Find where the given text appears and provide that cell's center as [x, y] coordinate. 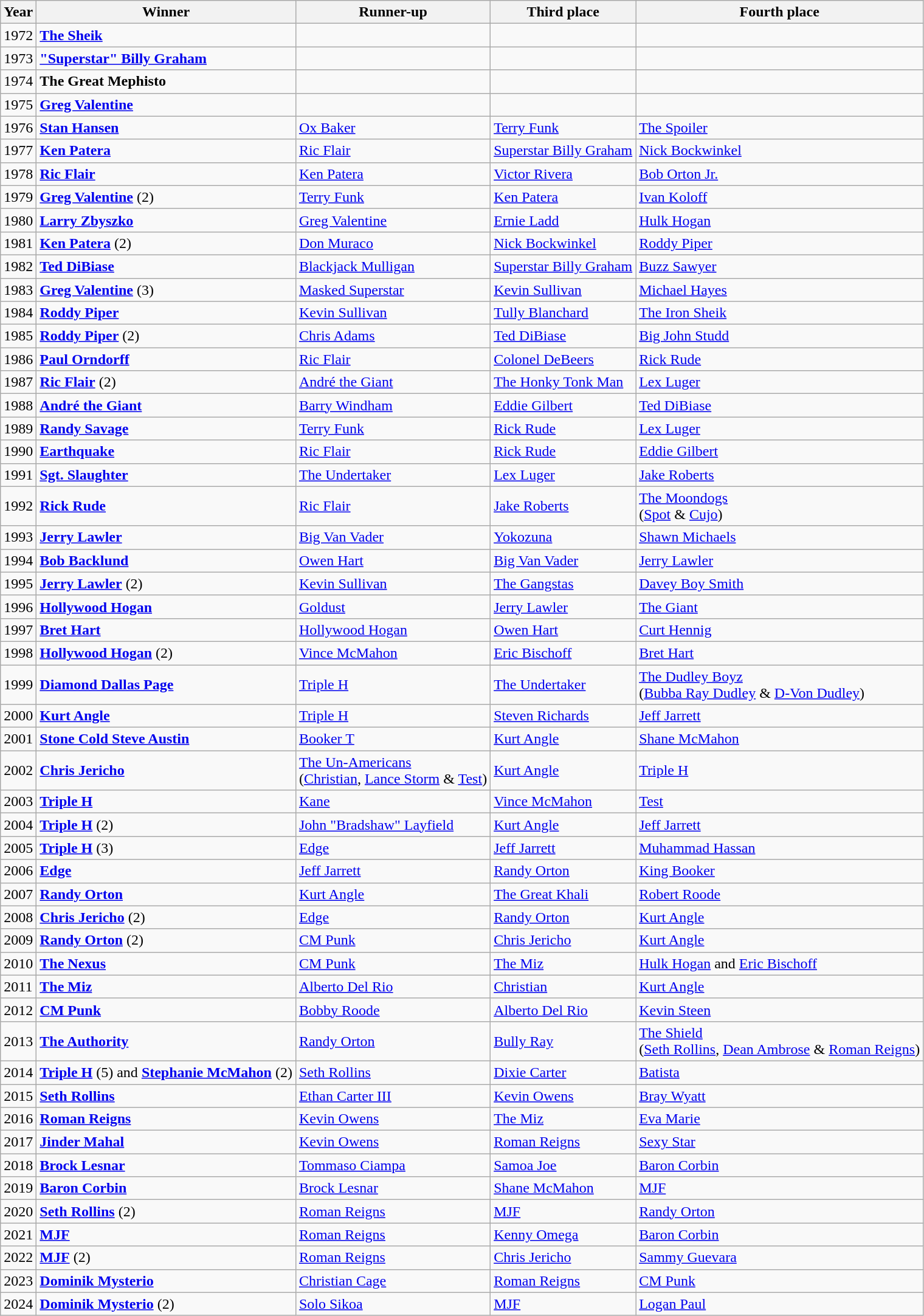
King Booker [779, 871]
Victor Rivera [563, 174]
1972 [18, 35]
Greg Valentine (3) [167, 290]
Kane [393, 802]
MJF (2) [167, 1258]
1978 [18, 174]
1989 [18, 429]
Ernie Ladd [563, 220]
Jerry Lawler (2) [167, 584]
Fourth place [779, 12]
John "Bradshaw" Layfield [393, 825]
2011 [18, 987]
2022 [18, 1258]
2020 [18, 1211]
Runner-up [393, 12]
1992 [18, 506]
Greg Valentine (2) [167, 197]
1997 [18, 630]
Winner [167, 12]
Christian [563, 987]
Tommaso Ciampa [393, 1165]
1979 [18, 197]
Jinder Mahal [167, 1142]
1990 [18, 452]
2006 [18, 871]
The Honky Tonk Man [563, 382]
"Superstar" Billy Graham [167, 58]
Ethan Carter III [393, 1096]
1977 [18, 151]
1994 [18, 560]
Ric Flair (2) [167, 382]
1975 [18, 105]
Stan Hansen [167, 128]
Chris Jericho (2) [167, 917]
Paul Orndorff [167, 359]
Eva Marie [779, 1119]
Booker T [393, 739]
1984 [18, 313]
1976 [18, 128]
The Sheik [167, 35]
The Giant [779, 607]
Masked Superstar [393, 290]
2002 [18, 771]
The Authority [167, 1041]
Randy Savage [167, 429]
Davey Boy Smith [779, 584]
Yokozuna [563, 537]
Steven Richards [563, 716]
2018 [18, 1165]
1988 [18, 405]
Eric Bischoff [563, 653]
Kenny Omega [563, 1235]
Batista [779, 1072]
2003 [18, 802]
Bobby Roode [393, 1010]
Test [779, 802]
The Great Mephisto [167, 81]
Randy Orton (2) [167, 940]
2024 [18, 1304]
2008 [18, 917]
Hollywood Hogan (2) [167, 653]
Seth Rollins (2) [167, 1211]
1980 [18, 220]
1985 [18, 336]
Triple H (2) [167, 825]
1999 [18, 684]
Triple H (3) [167, 848]
Goldust [393, 607]
The Gangstas [563, 584]
1981 [18, 243]
Bully Ray [563, 1041]
Year [18, 12]
Shawn Michaels [779, 537]
The Dudley Boyz(Bubba Ray Dudley & D-Von Dudley) [779, 684]
Earthquake [167, 452]
Dominik Mysterio (2) [167, 1304]
Sgt. Slaughter [167, 475]
2014 [18, 1072]
Diamond Dallas Page [167, 684]
Third place [563, 12]
2005 [18, 848]
Tully Blanchard [563, 313]
1995 [18, 584]
Ivan Koloff [779, 197]
Bray Wyatt [779, 1096]
The Iron Sheik [779, 313]
Solo Sikoa [393, 1304]
Colonel DeBeers [563, 359]
2012 [18, 1010]
2017 [18, 1142]
Larry Zbyszko [167, 220]
Chris Adams [393, 336]
1993 [18, 537]
Don Muraco [393, 243]
The Spoiler [779, 128]
Robert Roode [779, 894]
The Un-Americans(Christian, Lance Storm & Test) [393, 771]
2010 [18, 963]
Triple H (5) and Stephanie McMahon (2) [167, 1072]
Kevin Steen [779, 1010]
2021 [18, 1235]
The Great Khali [563, 894]
Dominik Mysterio [167, 1281]
2023 [18, 1281]
1986 [18, 359]
Barry Windham [393, 405]
Logan Paul [779, 1304]
Big John Studd [779, 336]
1991 [18, 475]
2000 [18, 716]
2001 [18, 739]
2013 [18, 1041]
Stone Cold Steve Austin [167, 739]
Dixie Carter [563, 1072]
Bob Orton Jr. [779, 174]
The Moondogs(Spot & Cujo) [779, 506]
Hulk Hogan and Eric Bischoff [779, 963]
2015 [18, 1096]
Blackjack Mulligan [393, 266]
Sexy Star [779, 1142]
The Shield(Seth Rollins, Dean Ambrose & Roman Reigns) [779, 1041]
Ken Patera (2) [167, 243]
Sammy Guevara [779, 1258]
Bob Backlund [167, 560]
Buzz Sawyer [779, 266]
1973 [18, 58]
2004 [18, 825]
The Nexus [167, 963]
1983 [18, 290]
1996 [18, 607]
Samoa Joe [563, 1165]
Hulk Hogan [779, 220]
Curt Hennig [779, 630]
2016 [18, 1119]
1982 [18, 266]
Muhammad Hassan [779, 848]
Roddy Piper (2) [167, 336]
2009 [18, 940]
2007 [18, 894]
Christian Cage [393, 1281]
1998 [18, 653]
Ox Baker [393, 128]
1987 [18, 382]
2019 [18, 1188]
Michael Hayes [779, 290]
1974 [18, 81]
